Return the (X, Y) coordinate for the center point of the cell that contains the specified text.  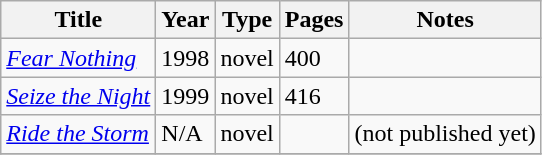
Pages (314, 20)
(not published yet) (445, 134)
N/A (186, 134)
Notes (445, 20)
1999 (186, 96)
Seize the Night (78, 96)
Title (78, 20)
1998 (186, 58)
400 (314, 58)
Ride the Storm (78, 134)
Type (247, 20)
Year (186, 20)
416 (314, 96)
Fear Nothing (78, 58)
